Return (x, y) of the center of cell containing provided text 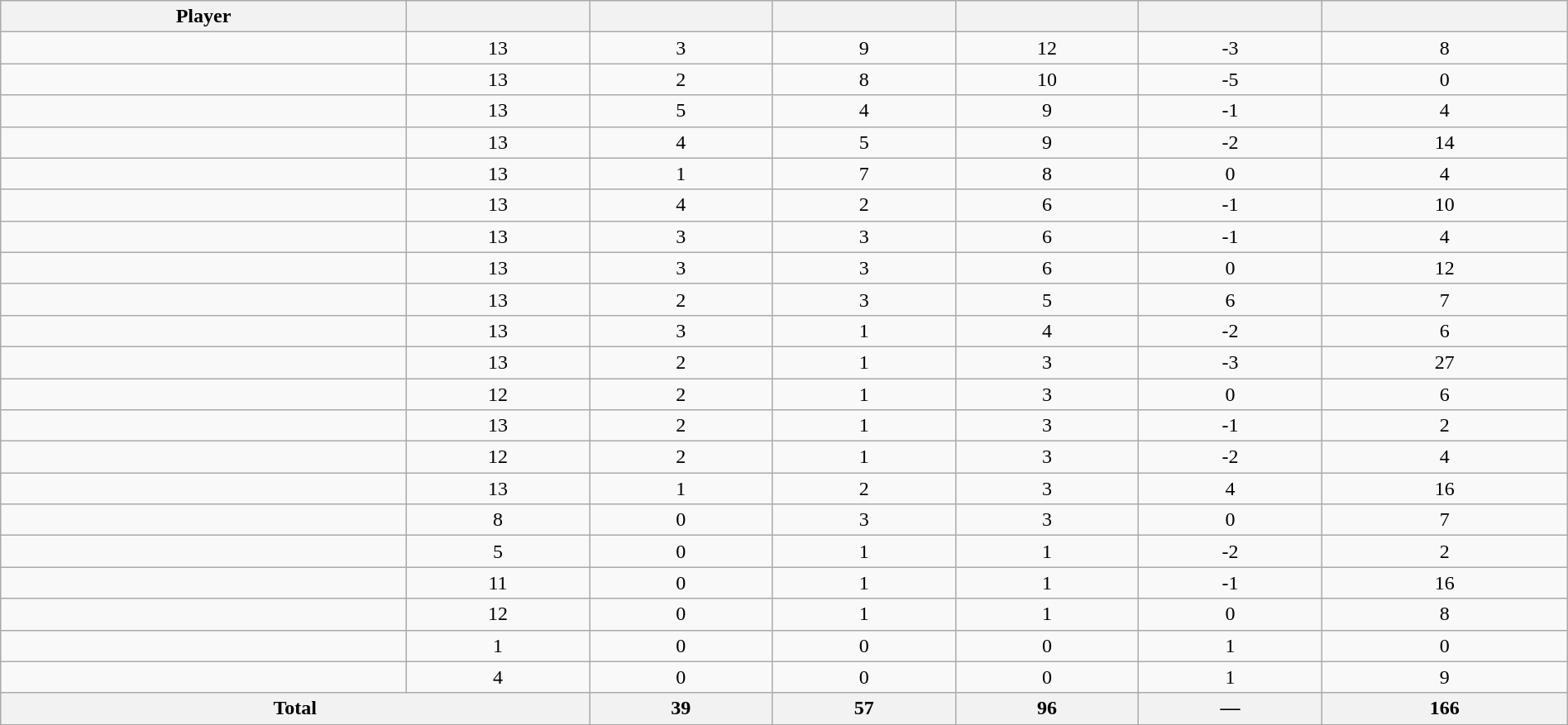
96 (1047, 708)
14 (1444, 142)
Total (295, 708)
— (1231, 708)
-5 (1231, 79)
11 (498, 583)
Player (203, 17)
39 (681, 708)
166 (1444, 708)
57 (863, 708)
27 (1444, 362)
